Output the [X, Y] coordinate of the center of the cell containing the given text.  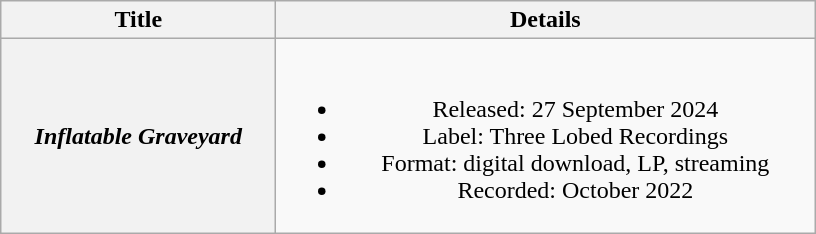
Details [546, 20]
Inflatable Graveyard [138, 136]
Released: 27 September 2024Label: Three Lobed RecordingsFormat: digital download, LP, streamingRecorded: October 2022 [546, 136]
Title [138, 20]
